Identify which cell holds the provided text, then report its [x, y] central coordinate. 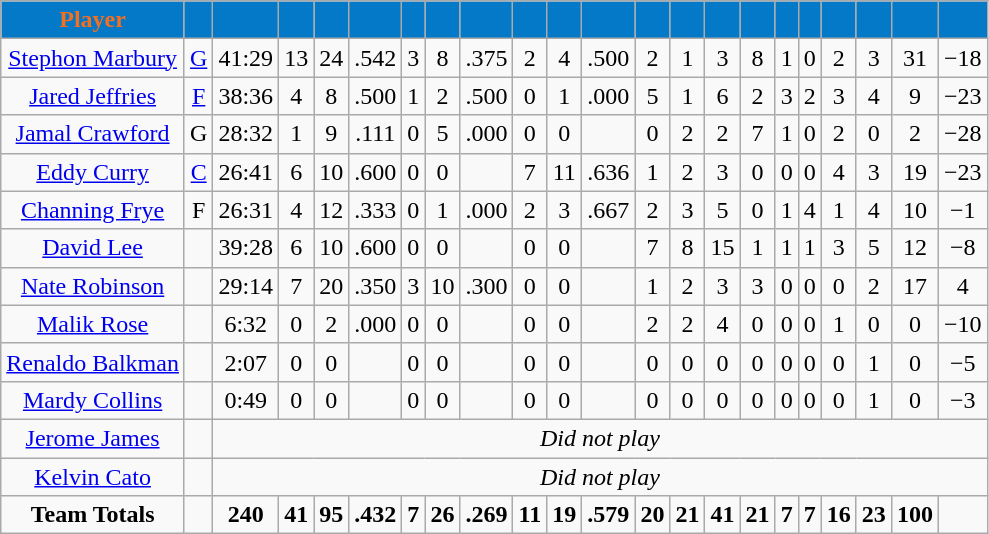
95 [332, 515]
13 [296, 58]
Eddy Curry [93, 172]
.111 [376, 134]
Renaldo Balkman [93, 362]
−5 [962, 362]
.350 [376, 286]
−10 [962, 324]
41:29 [246, 58]
Team Totals [93, 515]
.432 [376, 515]
C [198, 172]
Malik Rose [93, 324]
Jared Jeffries [93, 96]
39:28 [246, 248]
16 [838, 515]
24 [332, 58]
26:41 [246, 172]
Player [93, 20]
240 [246, 515]
38:36 [246, 96]
Channing Frye [93, 210]
29:14 [246, 286]
.333 [376, 210]
26 [442, 515]
15 [722, 248]
−1 [962, 210]
.636 [608, 172]
100 [914, 515]
26:31 [246, 210]
−28 [962, 134]
Stephon Marbury [93, 58]
Kelvin Cato [93, 477]
2:07 [246, 362]
17 [914, 286]
−3 [962, 400]
.667 [608, 210]
Nate Robinson [93, 286]
.269 [486, 515]
23 [874, 515]
28:32 [246, 134]
.579 [608, 515]
−18 [962, 58]
Jamal Crawford [93, 134]
0:49 [246, 400]
Jerome James [93, 438]
.300 [486, 286]
.375 [486, 58]
−8 [962, 248]
Mardy Collins [93, 400]
6:32 [246, 324]
31 [914, 58]
.542 [376, 58]
David Lee [93, 248]
